Detect which cell encompasses the target text, then output its [X, Y] center coordinate. 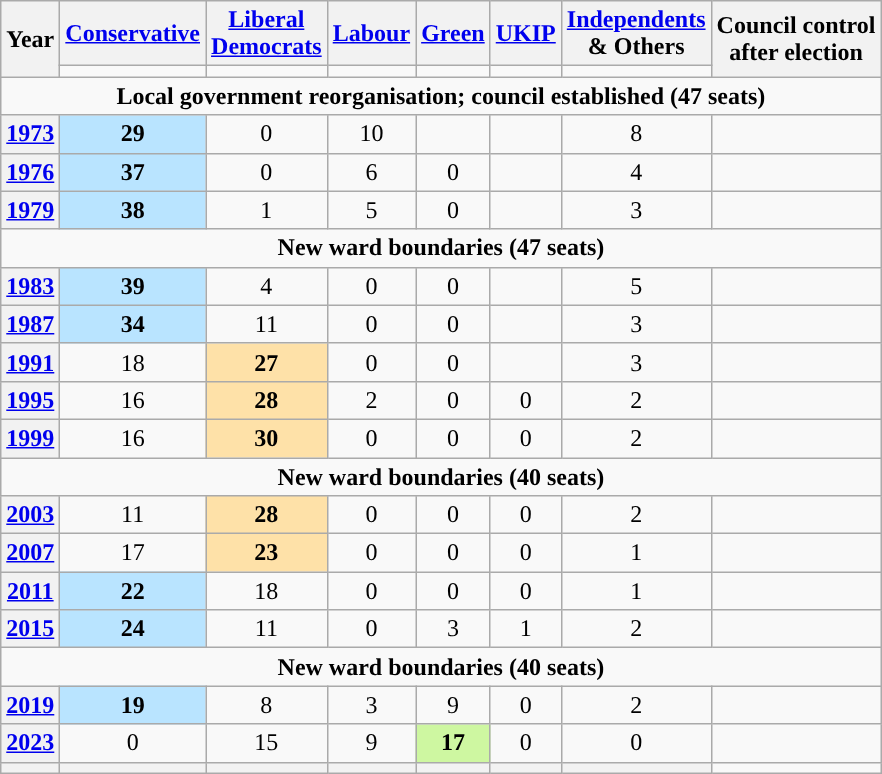
UKIP [526, 34]
22 [133, 591]
Year [30, 39]
38 [133, 210]
1983 [30, 286]
6 [371, 172]
1999 [30, 438]
2007 [30, 553]
1979 [30, 210]
Labour [371, 34]
1973 [30, 134]
Council controlafter election [796, 39]
Independents& Others [636, 34]
39 [133, 286]
2019 [30, 705]
2003 [30, 515]
29 [133, 134]
Local government reorganisation; council established (47 seats) [441, 96]
23 [267, 553]
Conservative [133, 34]
15 [267, 743]
34 [133, 324]
Green [454, 34]
New ward boundaries (47 seats) [441, 248]
19 [133, 705]
37 [133, 172]
1987 [30, 324]
27 [267, 362]
Liberal Democrats [267, 34]
2011 [30, 591]
10 [371, 134]
1991 [30, 362]
1976 [30, 172]
2015 [30, 629]
1995 [30, 400]
30 [267, 438]
2023 [30, 743]
24 [133, 629]
